From the cell containing the given text, extract its center point as [x, y] coordinate. 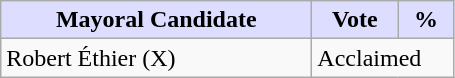
% [426, 20]
Acclaimed [383, 58]
Robert Éthier (X) [156, 58]
Mayoral Candidate [156, 20]
Vote [355, 20]
